Pinpoint the cell where the given text exists, returning its [X, Y] midpoint coordinate. 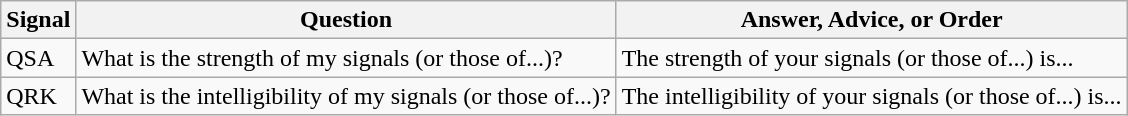
What is the strength of my signals (or those of...)? [346, 58]
What is the intelligibility of my signals (or those of...)? [346, 96]
The strength of your signals (or those of...) is... [872, 58]
The intelligibility of your signals (or those of...) is... [872, 96]
QRK [38, 96]
Question [346, 20]
Answer, Advice, or Order [872, 20]
Signal [38, 20]
QSA [38, 58]
